Identify which cell holds the provided text, then report its (X, Y) central coordinate. 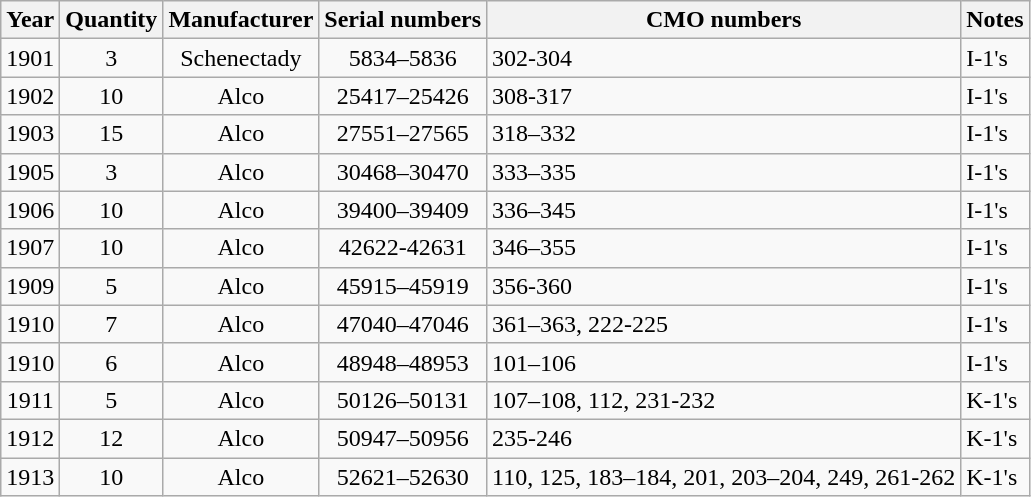
30468–30470 (403, 172)
39400–39409 (403, 210)
107–108, 112, 231-232 (724, 400)
6 (112, 362)
1913 (30, 477)
48948–48953 (403, 362)
1905 (30, 172)
110, 125, 183–184, 201, 203–204, 249, 261-262 (724, 477)
5834–5836 (403, 58)
15 (112, 134)
45915–45919 (403, 286)
1901 (30, 58)
1909 (30, 286)
346–355 (724, 248)
Quantity (112, 20)
101–106 (724, 362)
1912 (30, 438)
361–363, 222-225 (724, 324)
50126–50131 (403, 400)
1911 (30, 400)
25417–25426 (403, 96)
Manufacturer (241, 20)
Schenectady (241, 58)
1906 (30, 210)
50947–50956 (403, 438)
Notes (995, 20)
318–332 (724, 134)
308-317 (724, 96)
12 (112, 438)
Year (30, 20)
356-360 (724, 286)
Serial numbers (403, 20)
52621–52630 (403, 477)
1902 (30, 96)
235-246 (724, 438)
7 (112, 324)
336–345 (724, 210)
47040–47046 (403, 324)
302-304 (724, 58)
27551–27565 (403, 134)
1903 (30, 134)
42622-42631 (403, 248)
CMO numbers (724, 20)
1907 (30, 248)
333–335 (724, 172)
